Identify which cell holds the provided text, then report its [X, Y] central coordinate. 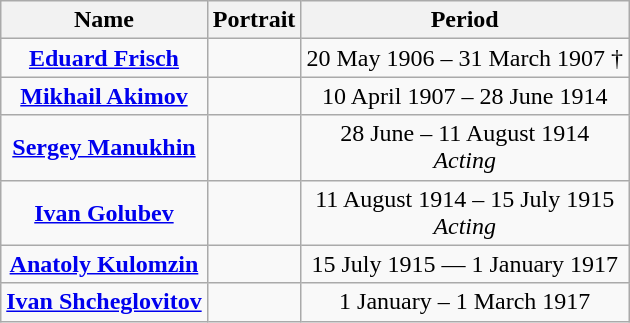
11 August 1914 – 15 July 1915Acting [465, 212]
Portrait [254, 20]
Ivan Shcheglovitov [104, 302]
Anatoly Kulomzin [104, 264]
Period [465, 20]
Ivan Golubev [104, 212]
Name [104, 20]
10 April 1907 – 28 June 1914 [465, 96]
15 July 1915 — 1 January 1917 [465, 264]
Mikhail Akimov [104, 96]
Eduard Frisch [104, 58]
1 January – 1 March 1917 [465, 302]
28 June – 11 August 1914Acting [465, 148]
20 May 1906 – 31 March 1907 † [465, 58]
Sergey Manukhin [104, 148]
